Provide the (X, Y) coordinate of the cell's center where the given text is located.  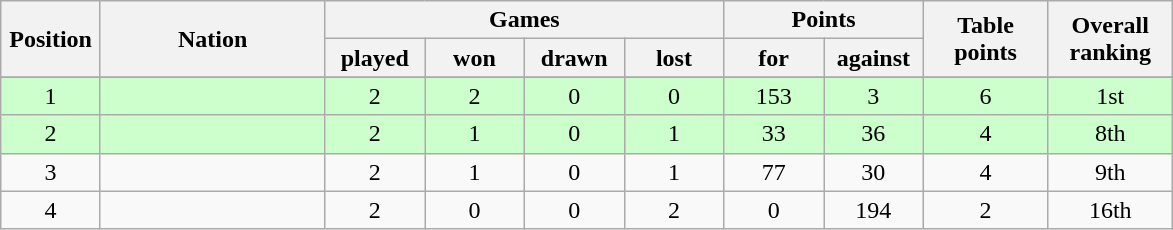
Position (51, 39)
9th (1110, 172)
153 (774, 96)
Overallranking (1110, 39)
Games (524, 20)
33 (774, 134)
won (475, 58)
194 (874, 210)
36 (874, 134)
played (375, 58)
Nation (212, 39)
Tablepoints (986, 39)
1st (1110, 96)
Points (824, 20)
77 (774, 172)
drawn (574, 58)
16th (1110, 210)
8th (1110, 134)
against (874, 58)
6 (986, 96)
lost (674, 58)
30 (874, 172)
for (774, 58)
